Find where the given text appears and provide that cell's center as (x, y) coordinate. 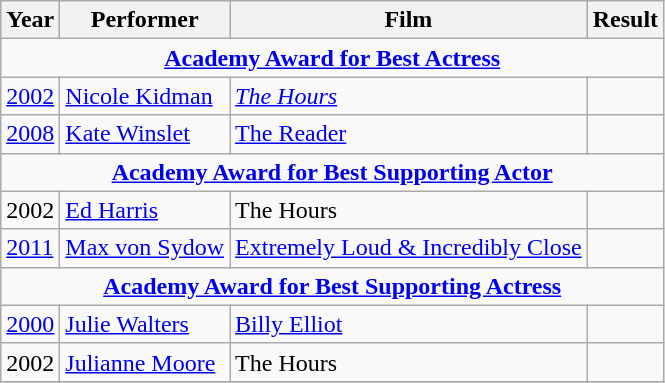
2008 (30, 134)
Kate Winslet (145, 134)
Ed Harris (145, 210)
Film (409, 20)
Julianne Moore (145, 362)
Year (30, 20)
2000 (30, 324)
Academy Award for Best Supporting Actress (332, 286)
Academy Award for Best Supporting Actor (332, 172)
Result (625, 20)
Billy Elliot (409, 324)
2011 (30, 248)
The Reader (409, 134)
Extremely Loud & Incredibly Close (409, 248)
Academy Award for Best Actress (332, 58)
Performer (145, 20)
Julie Walters (145, 324)
Nicole Kidman (145, 96)
Max von Sydow (145, 248)
